For the text-containing cell, return its midpoint in (x, y) coordinate format. 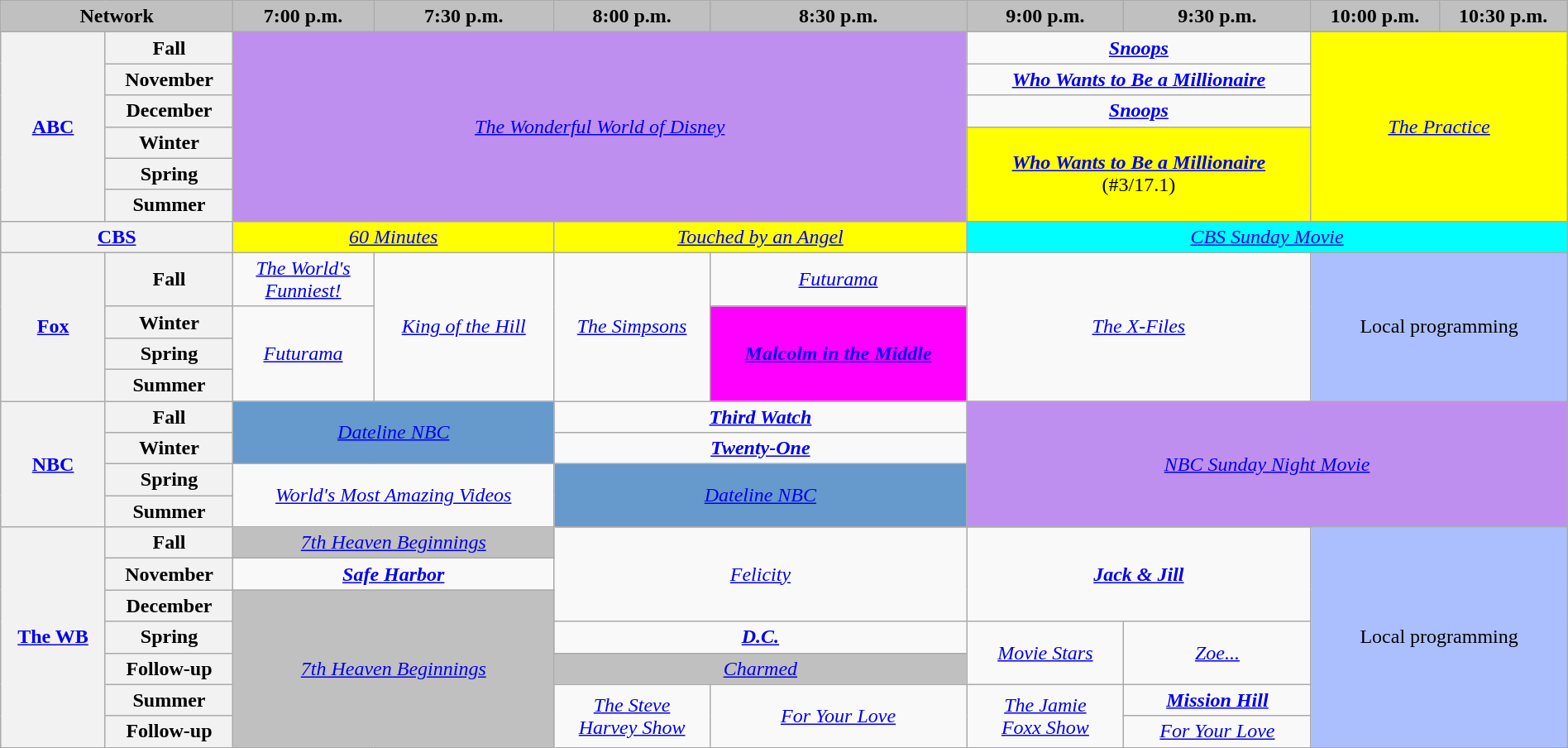
Malcolm in the Middle (839, 353)
CBS (117, 237)
The WB (53, 637)
ABC (53, 127)
The JamieFoxx Show (1045, 716)
10:30 p.m. (1503, 17)
9:00 p.m. (1045, 17)
NBC Sunday Night Movie (1267, 463)
Touched by an Angel (761, 237)
10:00 p.m. (1374, 17)
Charmed (761, 669)
The X-Files (1139, 326)
Jack & Jill (1139, 574)
Felicity (761, 574)
Who Wants to Be a Millionaire(#3/17.1) (1139, 174)
CBS Sunday Movie (1267, 237)
The Wonderful World of Disney (600, 127)
King of the Hill (464, 326)
Safe Harbor (394, 574)
Twenty-One (761, 448)
Network (117, 17)
The Practice (1439, 127)
Movie Stars (1045, 653)
Fox (53, 326)
7:00 p.m. (304, 17)
D.C. (761, 637)
9:30 p.m. (1217, 17)
Mission Hill (1217, 700)
Who Wants to Be a Millionaire (1139, 79)
Third Watch (761, 416)
8:30 p.m. (839, 17)
7:30 p.m. (464, 17)
Zoe... (1217, 653)
8:00 p.m. (632, 17)
The Simpsons (632, 326)
World's Most Amazing Videos (394, 496)
NBC (53, 463)
60 Minutes (394, 237)
The SteveHarvey Show (632, 716)
The World'sFunniest! (304, 280)
